Find where the given text appears and provide that cell's center as (x, y) coordinate. 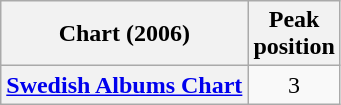
Peak position (294, 34)
Swedish Albums Chart (124, 85)
3 (294, 85)
Chart (2006) (124, 34)
